Identify which cell holds the provided text, then report its (x, y) central coordinate. 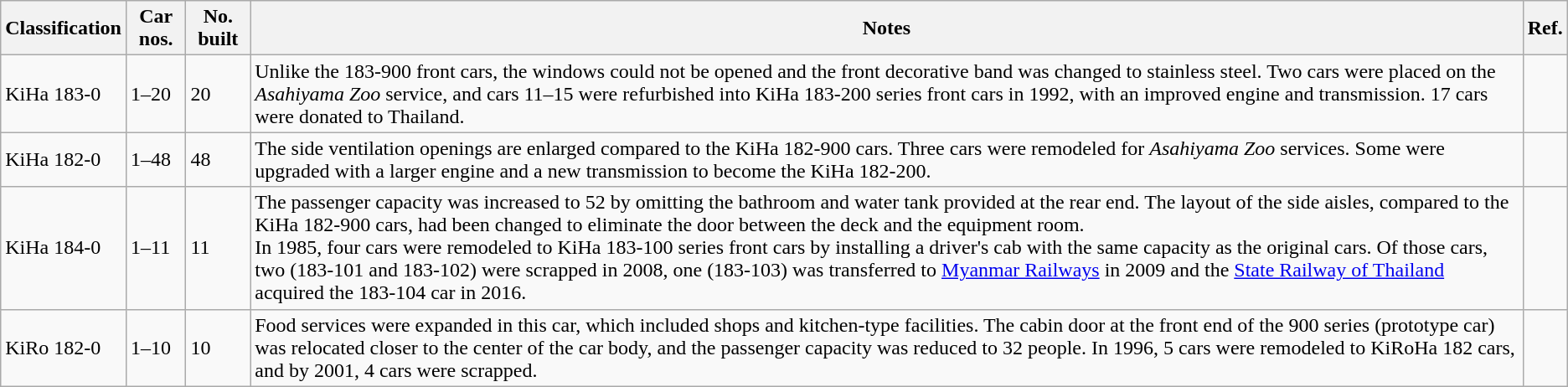
KiRo 182-0 (64, 348)
KiHa 183-0 (64, 94)
Car nos. (156, 28)
48 (218, 159)
1–11 (156, 248)
Classification (64, 28)
20 (218, 94)
KiHa 184-0 (64, 248)
1–10 (156, 348)
11 (218, 248)
Ref. (1545, 28)
1–20 (156, 94)
1–48 (156, 159)
KiHa 182-0 (64, 159)
No. built (218, 28)
Notes (886, 28)
10 (218, 348)
